Output the (x, y) coordinate of the center of the cell containing the given text.  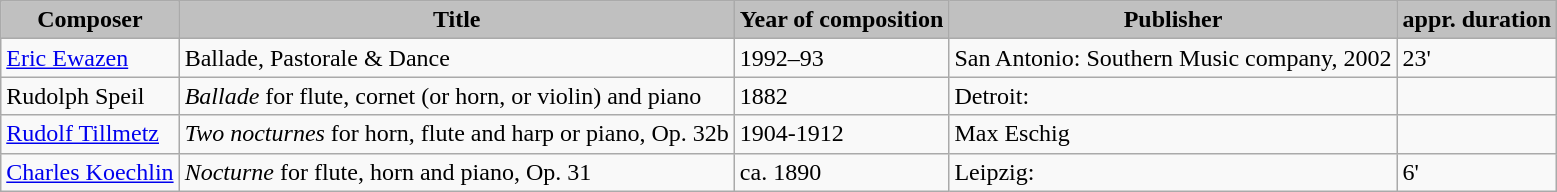
Year of composition (842, 20)
23' (1477, 58)
San Antonio: Southern Music company, 2002 (1173, 58)
Leipzig: (1173, 172)
Ballade, Pastorale & Dance (456, 58)
Two nocturnes for horn, flute and harp or piano, Op. 32b (456, 134)
6' (1477, 172)
appr. duration (1477, 20)
1992–93 (842, 58)
1904-1912 (842, 134)
ca. 1890 (842, 172)
Ballade for flute, cornet (or horn, or violin) and piano (456, 96)
Rudolph Speil (90, 96)
Title (456, 20)
Rudolf Tillmetz (90, 134)
Composer (90, 20)
Detroit: (1173, 96)
Publisher (1173, 20)
1882 (842, 96)
Charles Koechlin (90, 172)
Eric Ewazen (90, 58)
Max Eschig (1173, 134)
Nocturne for flute, horn and piano, Op. 31 (456, 172)
